Capture the cell that displays the provided text and extract its (X, Y) central coordinate. 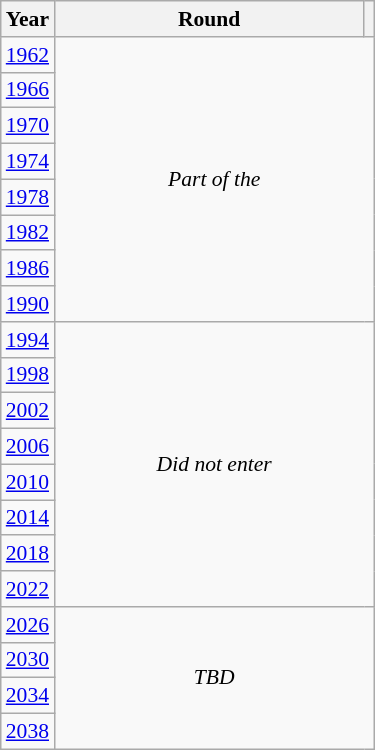
Part of the (214, 180)
1966 (28, 90)
2006 (28, 447)
2030 (28, 660)
1998 (28, 375)
1982 (28, 233)
1994 (28, 340)
2018 (28, 554)
1974 (28, 162)
Year (28, 19)
1986 (28, 269)
2010 (28, 482)
2014 (28, 518)
1970 (28, 126)
Round (209, 19)
2002 (28, 411)
2034 (28, 696)
2038 (28, 732)
1962 (28, 55)
Did not enter (214, 464)
TBD (214, 678)
2026 (28, 625)
1990 (28, 304)
1978 (28, 197)
2022 (28, 589)
